Search for the cell housing the specified text and yield its [x, y] center coordinate. 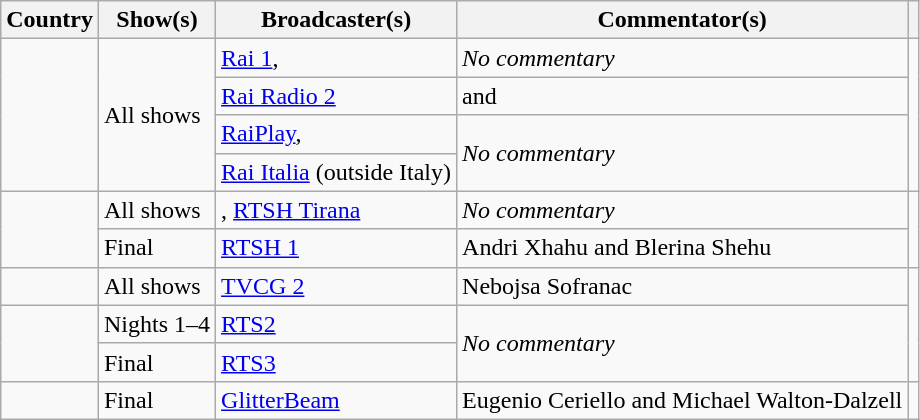
RTS3 [336, 362]
Commentator(s) [682, 20]
Rai Radio 2 [336, 96]
GlitterBeam [336, 400]
Nights 1–4 [156, 324]
RaiPlay, [336, 134]
Broadcaster(s) [336, 20]
Rai 1, [336, 58]
Country [50, 20]
TVCG 2 [336, 286]
RTS2 [336, 324]
and [682, 96]
Nebojsa Sofranac [682, 286]
, RTSH Tirana [336, 210]
Eugenio Ceriello and Michael Walton-Dalzell [682, 400]
Andri Xhahu and Blerina Shehu [682, 248]
Rai Italia (outside Italy) [336, 172]
RTSH 1 [336, 248]
Show(s) [156, 20]
